For the text-containing cell, return its midpoint in [x, y] coordinate format. 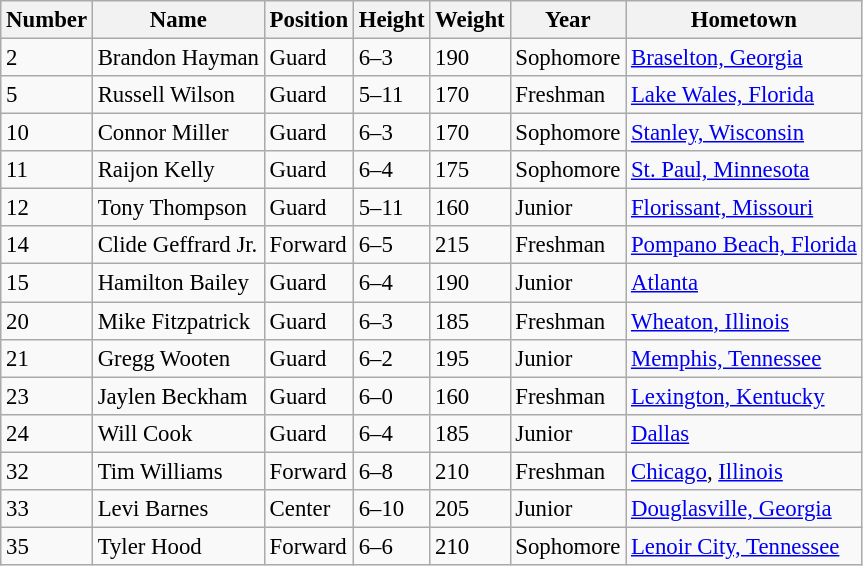
215 [470, 245]
11 [47, 170]
32 [47, 471]
Year [568, 20]
Gregg Wooten [178, 358]
Connor Miller [178, 133]
Chicago, Illinois [744, 471]
Braselton, Georgia [744, 58]
Douglasville, Georgia [744, 509]
Tim Williams [178, 471]
15 [47, 283]
33 [47, 509]
Hometown [744, 20]
Memphis, Tennessee [744, 358]
Will Cook [178, 433]
Jaylen Beckham [178, 396]
35 [47, 546]
6–10 [391, 509]
Hamilton Bailey [178, 283]
6–8 [391, 471]
6–0 [391, 396]
21 [47, 358]
Position [308, 20]
Tony Thompson [178, 208]
Florissant, Missouri [744, 208]
6–6 [391, 546]
Lexington, Kentucky [744, 396]
20 [47, 321]
Raijon Kelly [178, 170]
Clide Geffrard Jr. [178, 245]
24 [47, 433]
10 [47, 133]
Tyler Hood [178, 546]
5 [47, 95]
Number [47, 20]
Weight [470, 20]
Dallas [744, 433]
12 [47, 208]
195 [470, 358]
23 [47, 396]
205 [470, 509]
Name [178, 20]
Mike Fitzpatrick [178, 321]
Brandon Hayman [178, 58]
2 [47, 58]
St. Paul, Minnesota [744, 170]
Lenoir City, Tennessee [744, 546]
Levi Barnes [178, 509]
Lake Wales, Florida [744, 95]
Atlanta [744, 283]
Stanley, Wisconsin [744, 133]
Center [308, 509]
14 [47, 245]
175 [470, 170]
6–5 [391, 245]
Pompano Beach, Florida [744, 245]
Wheaton, Illinois [744, 321]
Height [391, 20]
Russell Wilson [178, 95]
6–2 [391, 358]
